Output the (x, y) coordinate of the center of the cell containing the given text.  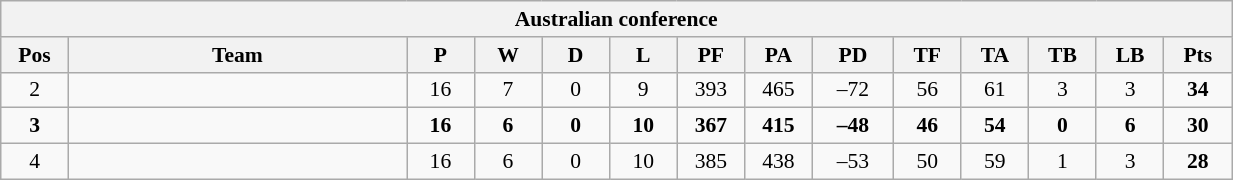
46 (927, 126)
385 (711, 162)
465 (779, 90)
28 (1198, 162)
56 (927, 90)
438 (779, 162)
30 (1198, 126)
TA (995, 55)
59 (995, 162)
Team (237, 55)
PF (711, 55)
TF (927, 55)
TB (1063, 55)
–72 (852, 90)
–48 (852, 126)
415 (779, 126)
7 (508, 90)
Pts (1198, 55)
–53 (852, 162)
Australian conference (616, 19)
D (576, 55)
4 (35, 162)
2 (35, 90)
367 (711, 126)
1 (1063, 162)
PD (852, 55)
393 (711, 90)
9 (643, 90)
LB (1130, 55)
Pos (35, 55)
L (643, 55)
61 (995, 90)
50 (927, 162)
P (441, 55)
34 (1198, 90)
54 (995, 126)
PA (779, 55)
W (508, 55)
